Detect which cell encompasses the target text, then output its [X, Y] center coordinate. 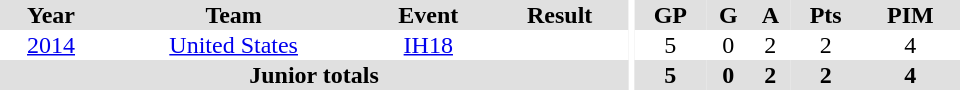
G [728, 15]
2014 [51, 45]
Event [428, 15]
Result [560, 15]
Team [234, 15]
Junior totals [314, 75]
Pts [826, 15]
IH18 [428, 45]
PIM [910, 15]
A [770, 15]
Year [51, 15]
United States [234, 45]
GP [670, 15]
